Determine the (X, Y) coordinate at the center of the cell enclosing the given text.  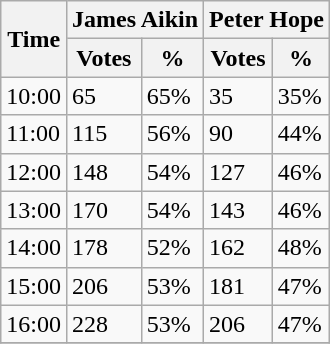
16:00 (34, 324)
178 (104, 248)
Peter Hope (267, 20)
65% (172, 96)
170 (104, 210)
162 (238, 248)
15:00 (34, 286)
90 (238, 134)
James Aikin (134, 20)
48% (300, 248)
44% (300, 134)
127 (238, 172)
11:00 (34, 134)
181 (238, 286)
148 (104, 172)
228 (104, 324)
115 (104, 134)
35 (238, 96)
35% (300, 96)
12:00 (34, 172)
13:00 (34, 210)
143 (238, 210)
Time (34, 39)
14:00 (34, 248)
56% (172, 134)
65 (104, 96)
52% (172, 248)
10:00 (34, 96)
